Return [X, Y] of the center of cell containing provided text 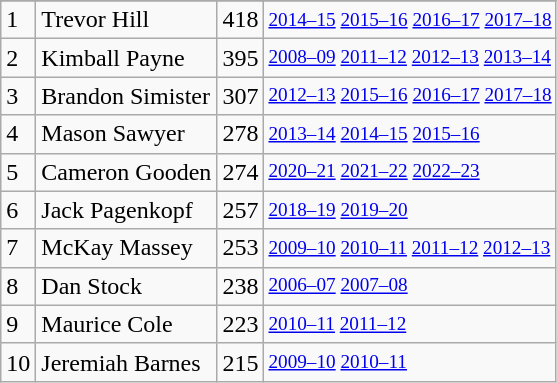
2009–10 2010–11 [410, 362]
215 [240, 362]
Maurice Cole [126, 324]
274 [240, 172]
Brandon Simister [126, 96]
Cameron Gooden [126, 172]
8 [18, 286]
4 [18, 134]
257 [240, 210]
5 [18, 172]
2018–19 2019–20 [410, 210]
223 [240, 324]
2008–09 2011–12 2012–13 2013–14 [410, 58]
2013–14 2014–15 2015–16 [410, 134]
2020–21 2021–22 2022–23 [410, 172]
Jack Pagenkopf [126, 210]
253 [240, 248]
2 [18, 58]
9 [18, 324]
278 [240, 134]
10 [18, 362]
238 [240, 286]
6 [18, 210]
418 [240, 20]
2012–13 2015–16 2016–17 2017–18 [410, 96]
Trevor Hill [126, 20]
Kimball Payne [126, 58]
2006–07 2007–08 [410, 286]
Mason Sawyer [126, 134]
Dan Stock [126, 286]
395 [240, 58]
McKay Massey [126, 248]
2010–11 2011–12 [410, 324]
3 [18, 96]
1 [18, 20]
7 [18, 248]
307 [240, 96]
2014–15 2015–16 2016–17 2017–18 [410, 20]
Jeremiah Barnes [126, 362]
2009–10 2010–11 2011–12 2012–13 [410, 248]
